From the cell containing the given text, extract its center point as [X, Y] coordinate. 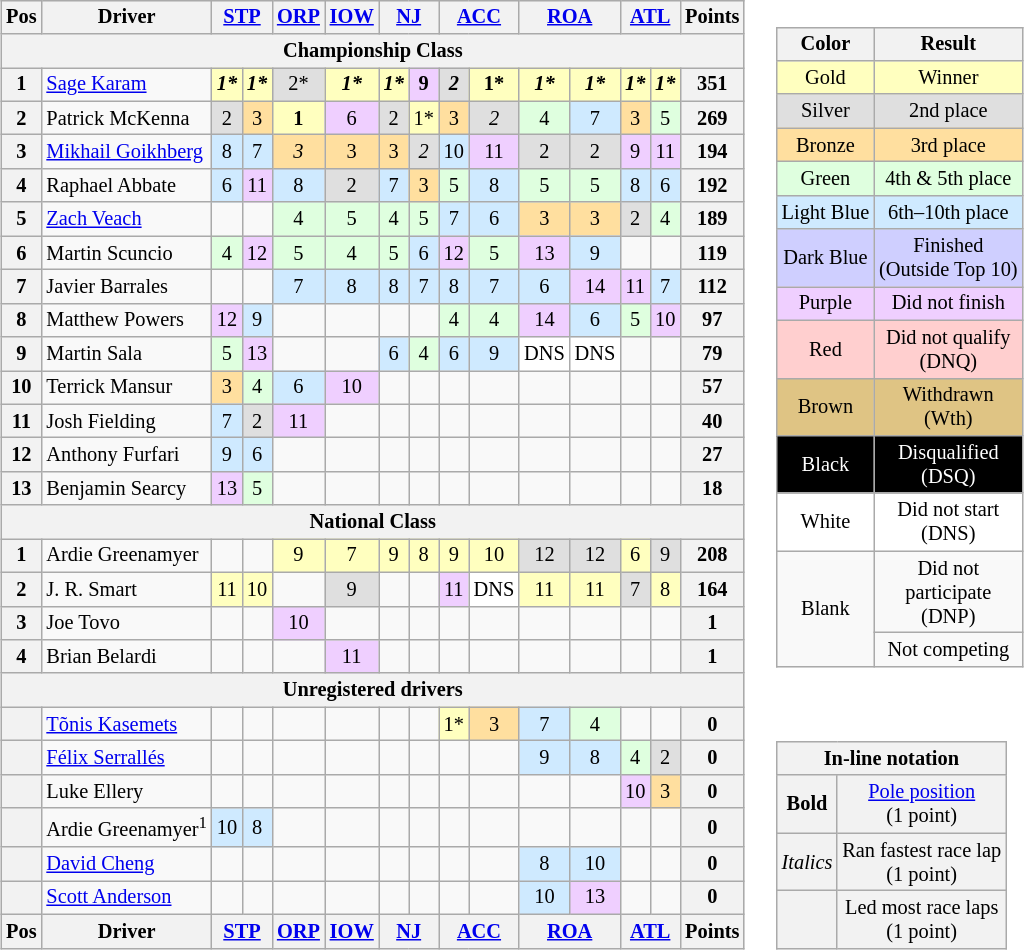
Matthew Powers [126, 320]
Ardie Greenamyer1 [126, 828]
Joe Tovo [126, 623]
Blank [826, 608]
Italics [808, 862]
Dark Blue [826, 258]
Raphael Abbate [126, 186]
Josh Fielding [126, 421]
Félix Serrallés [126, 758]
3rd place [948, 145]
Result [948, 44]
Black [826, 465]
J. R. Smart [126, 590]
Benjamin Searcy [126, 489]
Light Blue [826, 212]
Color [826, 44]
Silver [826, 111]
Not competing [948, 650]
208 [712, 556]
Luke Ellery [126, 791]
18 [712, 489]
Gold [826, 78]
Withdrawn(Wth) [948, 407]
Bold [808, 804]
Martin Scuncio [126, 253]
119 [712, 253]
In-line notation [892, 759]
97 [712, 320]
Did not qualify(DNQ) [948, 349]
David Cheng [126, 864]
Did not finish [948, 304]
Disqualified(DSQ) [948, 465]
Red [826, 349]
Championship Class [372, 51]
40 [712, 421]
Pole position(1 point) [922, 804]
Brian Belardi [126, 657]
Anthony Furfari [126, 455]
Patrick McKenna [126, 118]
Green [826, 179]
Did notparticipate(DNP) [948, 592]
Zach Veach [126, 219]
Bronze [826, 145]
Winner [948, 78]
164 [712, 590]
27 [712, 455]
Purple [826, 304]
79 [712, 354]
112 [712, 287]
Mikhail Goikhberg [126, 152]
6th–10th place [948, 212]
Terrick Mansur [126, 388]
Scott Anderson [126, 898]
192 [712, 186]
2nd place [948, 111]
269 [712, 118]
White [826, 522]
National Class [372, 522]
Tõnis Kasemets [126, 724]
Led most race laps(1 point) [922, 920]
Ardie Greenamyer [126, 556]
Unregistered drivers [372, 690]
Did not start(DNS) [948, 522]
Finished(Outside Top 10) [948, 258]
57 [712, 388]
Brown [826, 407]
189 [712, 219]
Ran fastest race lap(1 point) [922, 862]
Martin Sala [126, 354]
2* [298, 85]
194 [712, 152]
351 [712, 85]
Javier Barrales [126, 287]
Sage Karam [126, 85]
4th & 5th place [948, 179]
